Locate the cell with the specified text and output its [X, Y] center coordinate. 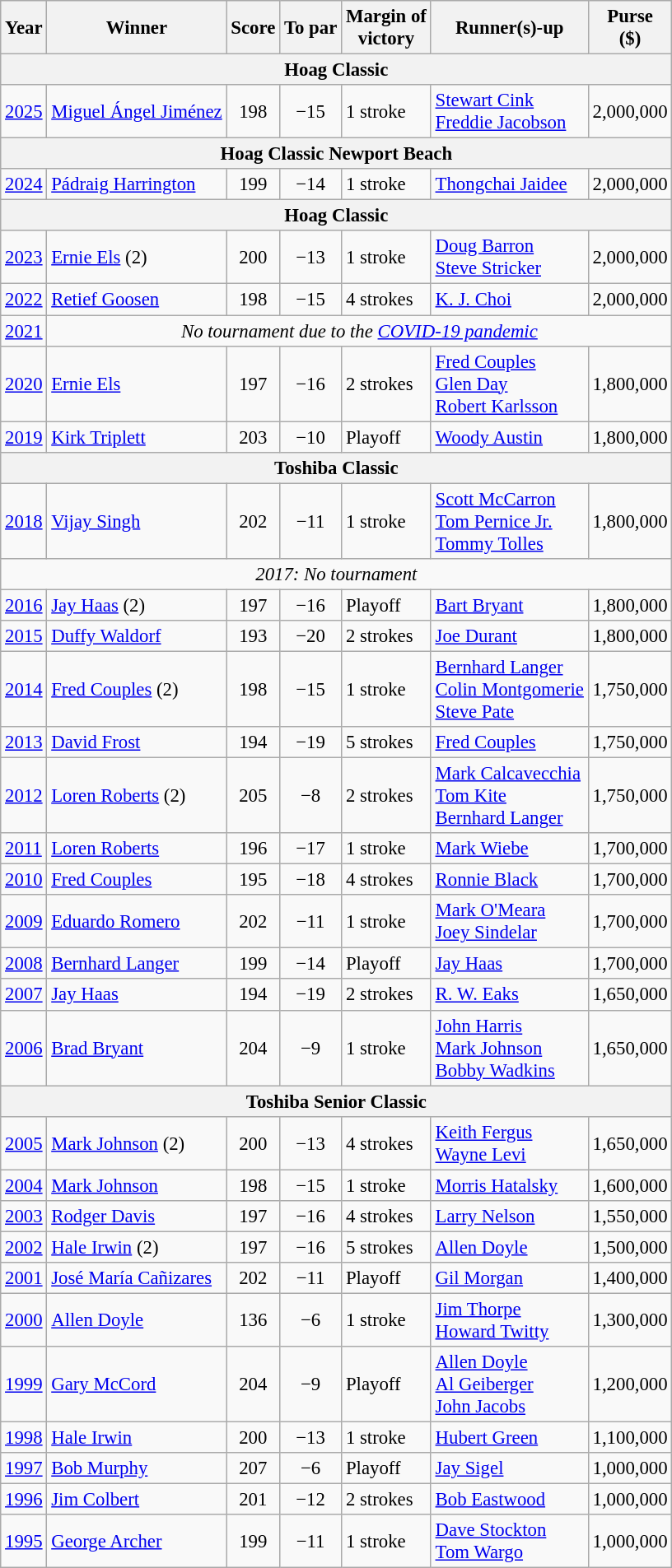
Jim Thorpe Howard Twitty [509, 1320]
Mark Johnson (2) [137, 1142]
John Harris Mark Johnson Bobby Wadkins [509, 1048]
Joe Durant [509, 636]
2010 [24, 880]
1999 [24, 1384]
Retief Goosen [137, 300]
2002 [24, 1247]
136 [254, 1320]
2018 [24, 521]
−10 [311, 437]
Fred Couples (2) [137, 689]
Ernie Els (2) [137, 257]
Bob Murphy [137, 1468]
2024 [24, 184]
Mark Calcavecchia Tom Kite Bernhard Langer [509, 796]
R. W. Eaks [509, 995]
George Archer [137, 1541]
1,600,000 [630, 1185]
2003 [24, 1217]
2019 [24, 437]
2005 [24, 1142]
Gil Morgan [509, 1278]
Mark O'Meara Joey Sindelar [509, 922]
2016 [24, 605]
Eduardo Romero [137, 922]
Mark Wiebe [509, 849]
2023 [24, 257]
205 [254, 796]
2021 [24, 331]
−12 [311, 1500]
Scott McCarron Tom Pernice Jr. Tommy Tolles [509, 521]
201 [254, 1500]
2012 [24, 796]
Jay Haas (2) [137, 605]
2004 [24, 1185]
−20 [311, 636]
Ronnie Black [509, 880]
Stewart Cink Freddie Jacobson [509, 112]
Toshiba Classic [336, 468]
Bernhard Langer Colin Montgomerie Steve Pate [509, 689]
Kirk Triplett [137, 437]
2015 [24, 636]
David Frost [137, 742]
1,100,000 [630, 1438]
Doug Barron Steve Stricker [509, 257]
Allen Doyle Al Geiberger John Jacobs [509, 1384]
Morris Hatalsky [509, 1185]
Bob Eastwood [509, 1500]
2014 [24, 689]
Duffy Waldorf [137, 636]
2000 [24, 1320]
−18 [311, 880]
Mark Johnson [137, 1185]
Runner(s)-up [509, 28]
2017: No tournament [336, 575]
2025 [24, 112]
Jay Sigel [509, 1468]
1,200,000 [630, 1384]
José María Cañizares [137, 1278]
1996 [24, 1500]
Hoag Classic Newport Beach [336, 154]
2001 [24, 1278]
K. J. Choi [509, 300]
193 [254, 636]
Gary McCord [137, 1384]
1,400,000 [630, 1278]
Margin ofvictory [387, 28]
203 [254, 437]
Keith Fergus Wayne Levi [509, 1142]
207 [254, 1468]
Year [24, 28]
Purse($) [630, 28]
To par [311, 28]
1,300,000 [630, 1320]
Hubert Green [509, 1438]
Ernie Els [137, 384]
No tournament due to the COVID-19 pandemic [359, 331]
−8 [311, 796]
1,550,000 [630, 1217]
2011 [24, 849]
2020 [24, 384]
Winner [137, 28]
2022 [24, 300]
Rodger Davis [137, 1217]
2007 [24, 995]
1997 [24, 1468]
196 [254, 849]
Vijay Singh [137, 521]
2013 [24, 742]
1998 [24, 1438]
Brad Bryant [137, 1048]
Hale Irwin (2) [137, 1247]
195 [254, 880]
Thongchai Jaidee [509, 184]
2008 [24, 964]
Dave Stockton Tom Wargo [509, 1541]
Larry Nelson [509, 1217]
Loren Roberts (2) [137, 796]
Score [254, 28]
Bernhard Langer [137, 964]
Hale Irwin [137, 1438]
Woody Austin [509, 437]
Toshiba Senior Classic [336, 1101]
1995 [24, 1541]
Loren Roberts [137, 849]
Jim Colbert [137, 1500]
1,500,000 [630, 1247]
2009 [24, 922]
Bart Bryant [509, 605]
Miguel Ángel Jiménez [137, 112]
Pádraig Harrington [137, 184]
2006 [24, 1048]
Fred Couples Glen Day Robert Karlsson [509, 384]
−17 [311, 849]
